From the cell containing the given text, extract its center point as [X, Y] coordinate. 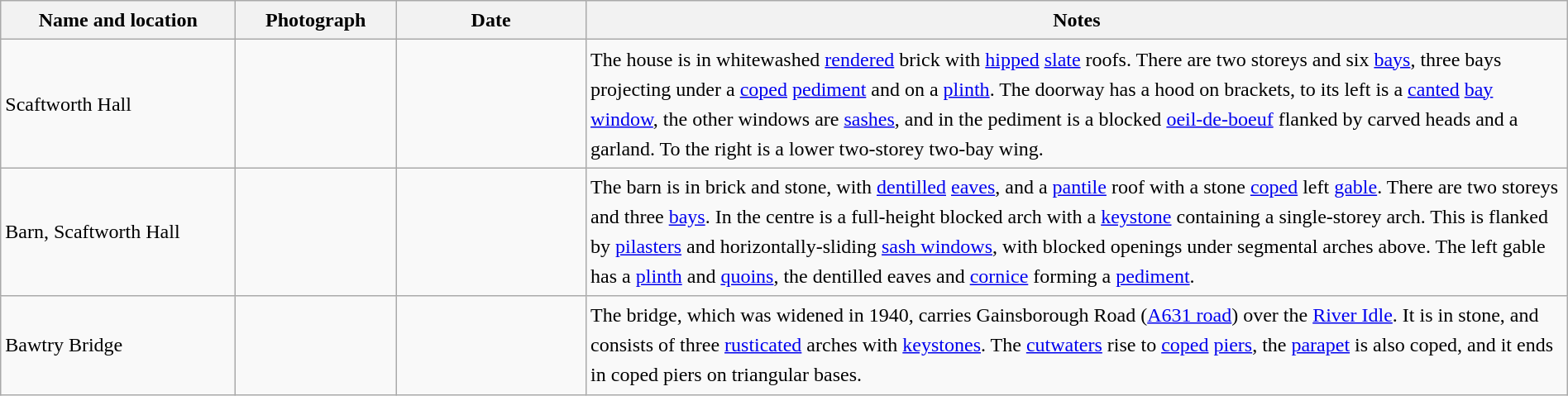
Notes [1077, 20]
Bawtry Bridge [118, 346]
Barn, Scaftworth Hall [118, 231]
Date [491, 20]
Photograph [316, 20]
Name and location [118, 20]
Scaftworth Hall [118, 104]
